Pinpoint the cell where the given text exists, returning its [X, Y] midpoint coordinate. 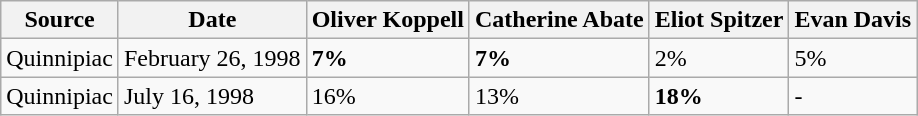
Catherine Abate [559, 20]
Evan Davis [853, 20]
Date [212, 20]
16% [388, 96]
Eliot Spitzer [719, 20]
Source [60, 20]
2% [719, 58]
February 26, 1998 [212, 58]
Oliver Koppell [388, 20]
5% [853, 58]
13% [559, 96]
July 16, 1998 [212, 96]
18% [719, 96]
- [853, 96]
